Scan for the cell matching the given text and deliver its [X, Y] coordinate at center. 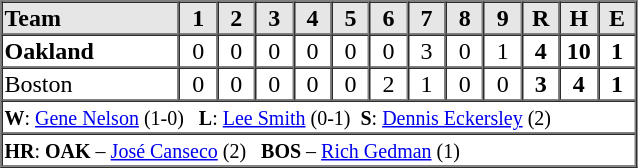
10 [579, 50]
7 [427, 18]
Team [91, 18]
9 [503, 18]
HR: OAK – José Canseco (2) BOS – Rich Gedman (1) [319, 150]
8 [465, 18]
R [541, 18]
5 [350, 18]
Oakland [91, 50]
6 [388, 18]
Boston [91, 84]
E [617, 18]
W: Gene Nelson (1-0) L: Lee Smith (0-1) S: Dennis Eckersley (2) [319, 116]
H [579, 18]
